Identify which cell holds the provided text, then report its (X, Y) central coordinate. 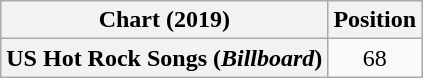
US Hot Rock Songs (Billboard) (164, 58)
Chart (2019) (164, 20)
Position (375, 20)
68 (375, 58)
